Scan for the cell matching the given text and deliver its [X, Y] coordinate at center. 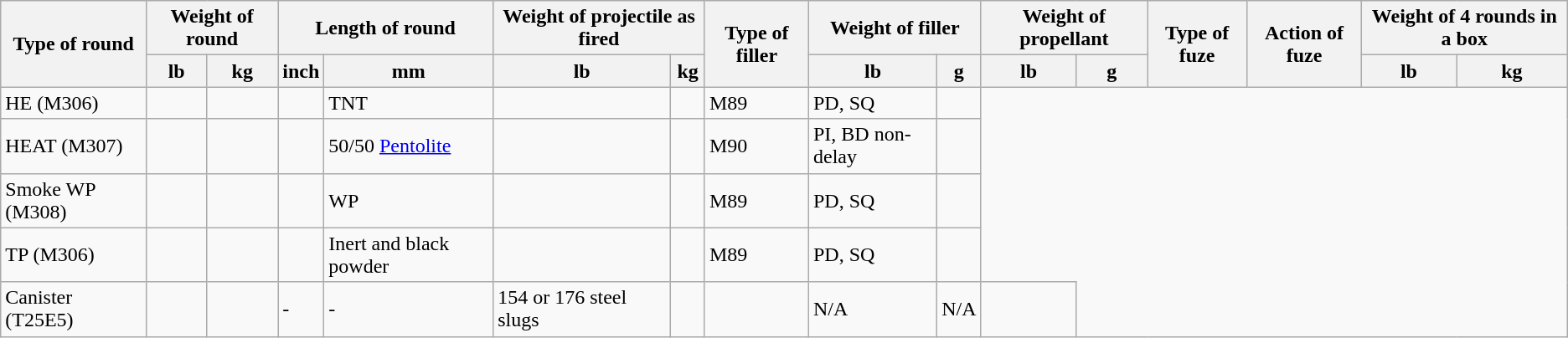
Type of fuze [1198, 44]
Inert and black powder [409, 254]
Type of filler [756, 44]
TNT [409, 103]
Weight of propellant [1064, 28]
Weight of round [211, 28]
PI, BD non-delay [873, 146]
HEAT (M307) [74, 146]
inch [302, 71]
Action of fuze [1305, 44]
mm [409, 71]
Smoke WP (M308) [74, 201]
Weight of filler [895, 28]
WP [409, 201]
Type of round [74, 44]
HE (M306) [74, 103]
Weight of 4 rounds in a box [1464, 28]
Canister (T25E5) [74, 310]
Length of round [385, 28]
50/50 Pentolite [409, 146]
TP (M306) [74, 254]
154 or 176 steel slugs [582, 310]
M90 [756, 146]
Weight of projectile as fired [600, 28]
